Search for the cell housing the specified text and yield its [x, y] center coordinate. 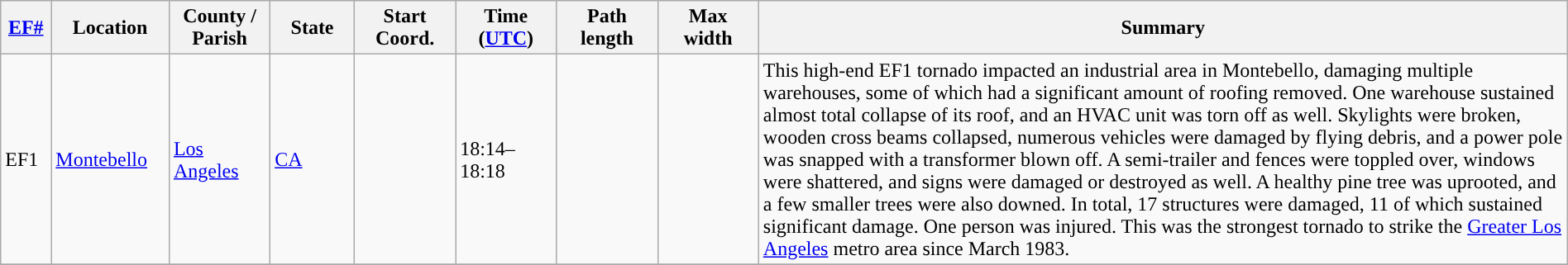
EF# [26, 28]
18:14–18:18 [506, 159]
Los Angeles [219, 159]
Start Coord. [404, 28]
County / Parish [219, 28]
CA [313, 159]
EF1 [26, 159]
Max width [708, 28]
Summary [1163, 28]
Time (UTC) [506, 28]
Path length [607, 28]
Montebello [111, 159]
State [313, 28]
Location [111, 28]
